Scan for the cell matching the given text and deliver its [x, y] coordinate at center. 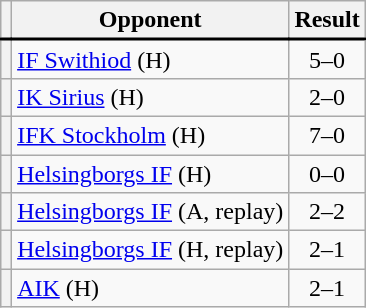
IF Swithiod (H) [150, 60]
0–0 [327, 173]
AIK (H) [150, 288]
Helsingborgs IF (H) [150, 173]
Result [327, 20]
Helsingborgs IF (H, replay) [150, 250]
IK Sirius (H) [150, 97]
2–2 [327, 212]
7–0 [327, 135]
IFK Stockholm (H) [150, 135]
Helsingborgs IF (A, replay) [150, 212]
Opponent [150, 20]
2–0 [327, 97]
5–0 [327, 60]
